Scan for the cell matching the given text and deliver its (x, y) coordinate at center. 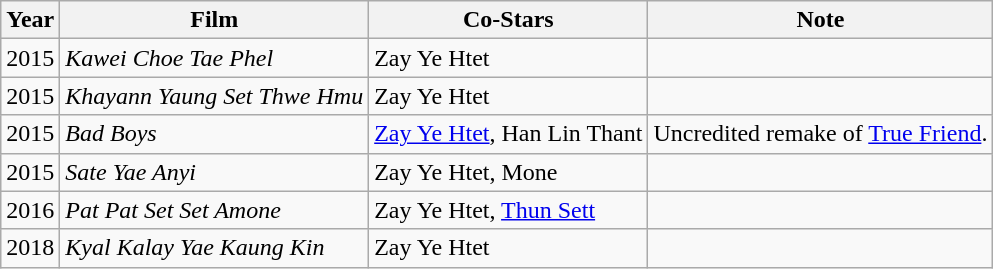
2016 (30, 210)
Uncredited remake of True Friend. (820, 134)
Sate Yae Anyi (214, 172)
2018 (30, 248)
Pat Pat Set Set Amone (214, 210)
Khayann Yaung Set Thwe Hmu (214, 96)
Film (214, 20)
Zay Ye Htet, Thun Sett (508, 210)
Note (820, 20)
Zay Ye Htet, Han Lin Thant (508, 134)
Kawei Choe Tae Phel (214, 58)
Bad Boys (214, 134)
Co-Stars (508, 20)
Year (30, 20)
Zay Ye Htet, Mone (508, 172)
Kyal Kalay Yae Kaung Kin (214, 248)
